Detect which cell encompasses the target text, then output its (X, Y) center coordinate. 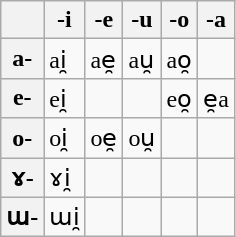
-i (64, 20)
o- (22, 138)
eo̯ (180, 98)
ae̯ (104, 59)
-o (180, 20)
ɤ- (22, 178)
au̯ (142, 59)
oe̯ (104, 138)
ai̯ (64, 59)
a- (22, 59)
-u (142, 20)
ao̯ (180, 59)
ɯi̯ (64, 217)
oi̯ (64, 138)
-a (216, 20)
ei̯ (64, 98)
-e (104, 20)
e- (22, 98)
ou̯ (142, 138)
e̯a (216, 98)
ɯ- (22, 217)
ɤi̯ (64, 178)
